Scan for the cell matching the given text and deliver its [x, y] coordinate at center. 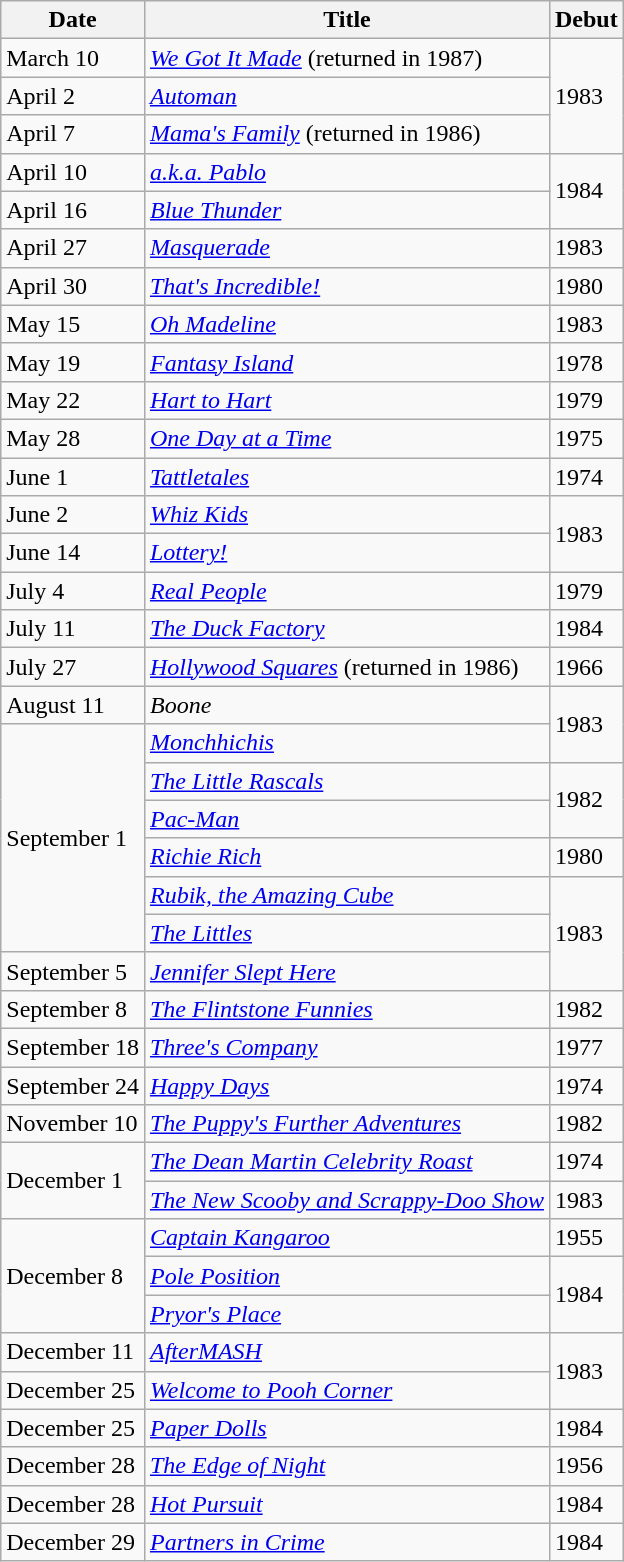
April 27 [73, 248]
April 7 [73, 134]
July 11 [73, 629]
September 24 [73, 1085]
December 8 [73, 1276]
Captain Kangaroo [346, 1238]
September 1 [73, 838]
Tattletales [346, 477]
1966 [586, 667]
The Edge of Night [346, 1466]
Oh Madeline [346, 324]
Blue Thunder [346, 210]
Partners in Crime [346, 1542]
We Got It Made (returned in 1987) [346, 58]
a.k.a. Pablo [346, 172]
1955 [586, 1238]
March 10 [73, 58]
Real People [346, 591]
December 11 [73, 1352]
September 5 [73, 971]
Date [73, 20]
The New Scooby and Scrappy-Doo Show [346, 1200]
May 22 [73, 400]
One Day at a Time [346, 438]
December 1 [73, 1181]
July 4 [73, 591]
June 14 [73, 553]
Monchhichis [346, 743]
July 27 [73, 667]
The Puppy's Further Adventures [346, 1124]
Title [346, 20]
Happy Days [346, 1085]
Rubik, the Amazing Cube [346, 895]
September 8 [73, 1009]
Hart to Hart [346, 400]
Welcome to Pooh Corner [346, 1390]
Pole Position [346, 1276]
Hot Pursuit [346, 1504]
June 1 [73, 477]
August 11 [73, 705]
Fantasy Island [346, 362]
The Flintstone Funnies [346, 1009]
Paper Dolls [346, 1428]
Masquerade [346, 248]
1978 [586, 362]
Jennifer Slept Here [346, 971]
April 10 [73, 172]
April 30 [73, 286]
Pryor's Place [346, 1314]
The Littles [346, 933]
September 18 [73, 1047]
The Little Rascals [346, 781]
Three's Company [346, 1047]
Mama's Family (returned in 1986) [346, 134]
AfterMASH [346, 1352]
Whiz Kids [346, 515]
The Dean Martin Celebrity Roast [346, 1162]
Richie Rich [346, 857]
November 10 [73, 1124]
December 29 [73, 1542]
Pac-Man [346, 819]
May 15 [73, 324]
April 2 [73, 96]
1975 [586, 438]
Debut [586, 20]
May 28 [73, 438]
May 19 [73, 362]
April 16 [73, 210]
Boone [346, 705]
1956 [586, 1466]
The Duck Factory [346, 629]
June 2 [73, 515]
That's Incredible! [346, 286]
Hollywood Squares (returned in 1986) [346, 667]
Lottery! [346, 553]
Automan [346, 96]
1977 [586, 1047]
